Extract the [x, y] coordinate from the center of the cell holding the provided text.  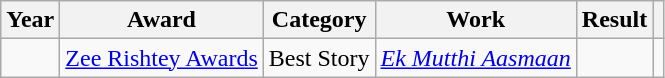
Best Story [319, 58]
Ek Mutthi Aasmaan [476, 58]
Award [162, 20]
Result [614, 20]
Work [476, 20]
Year [30, 20]
Category [319, 20]
Zee Rishtey Awards [162, 58]
